Provide the [X, Y] coordinate of the cell's center where the given text is located.  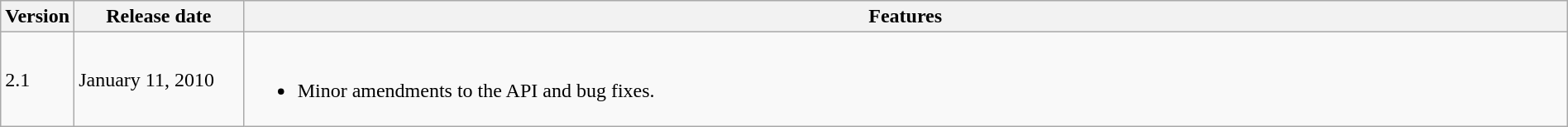
2.1 [38, 80]
Release date [159, 17]
Minor amendments to the API and bug fixes. [905, 80]
January 11, 2010 [159, 80]
Version [38, 17]
Features [905, 17]
